Capture the cell that displays the provided text and extract its (X, Y) central coordinate. 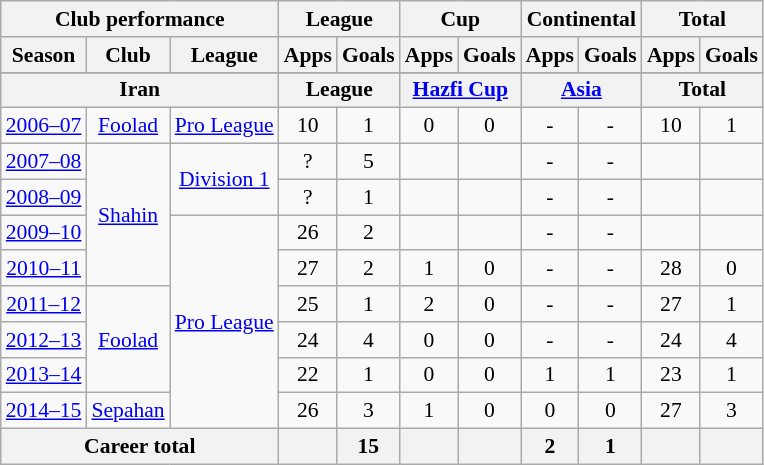
Cup (460, 19)
Continental (582, 19)
2012–13 (44, 340)
2008–09 (44, 197)
2014–15 (44, 411)
15 (368, 447)
2010–11 (44, 269)
5 (368, 162)
2007–08 (44, 162)
Career total (140, 447)
2006–07 (44, 126)
25 (308, 304)
Sepahan (128, 411)
Shahin (128, 215)
Asia (582, 90)
2011–12 (44, 304)
Iran (140, 90)
Club (128, 55)
23 (671, 375)
Hazfi Cup (460, 90)
2013–14 (44, 375)
22 (308, 375)
28 (671, 269)
2009–10 (44, 233)
Division 1 (224, 180)
Season (44, 55)
Club performance (140, 19)
